Scan for the cell matching the given text and deliver its [x, y] coordinate at center. 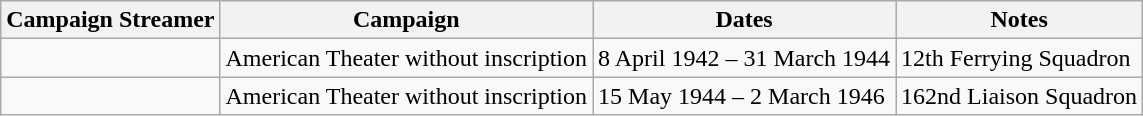
8 April 1942 – 31 March 1944 [744, 58]
Notes [1020, 20]
162nd Liaison Squadron [1020, 96]
15 May 1944 – 2 March 1946 [744, 96]
Campaign [406, 20]
Campaign Streamer [110, 20]
12th Ferrying Squadron [1020, 58]
Dates [744, 20]
